From the cell containing the given text, extract its center point as (X, Y) coordinate. 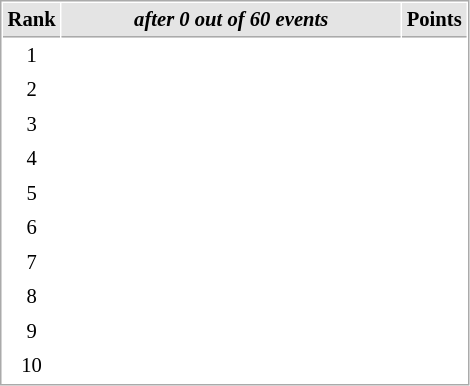
8 (32, 296)
7 (32, 262)
9 (32, 332)
2 (32, 90)
after 0 out of 60 events (232, 20)
10 (32, 366)
6 (32, 228)
Rank (32, 20)
Points (434, 20)
3 (32, 124)
5 (32, 194)
4 (32, 158)
1 (32, 56)
